Detect which cell encompasses the target text, then output its [x, y] center coordinate. 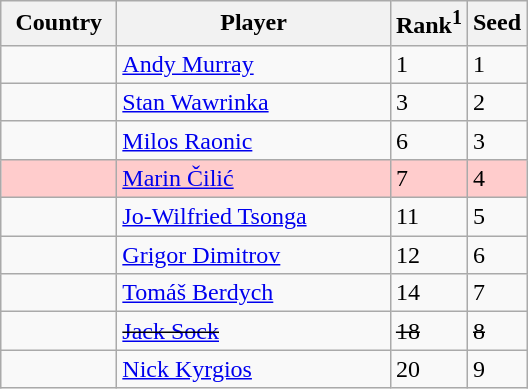
Rank1 [428, 24]
12 [428, 255]
5 [496, 217]
Nick Kyrgios [254, 369]
Grigor Dimitrov [254, 255]
Country [59, 24]
Jack Sock [254, 331]
20 [428, 369]
14 [428, 293]
Marin Čilić [254, 178]
Player [254, 24]
11 [428, 217]
Seed [496, 24]
8 [496, 331]
9 [496, 369]
Tomáš Berdych [254, 293]
4 [496, 178]
Milos Raonic [254, 140]
Andy Murray [254, 64]
18 [428, 331]
2 [496, 102]
Jo-Wilfried Tsonga [254, 217]
Stan Wawrinka [254, 102]
